Provide the [X, Y] coordinate of the cell's center where the given text is located.  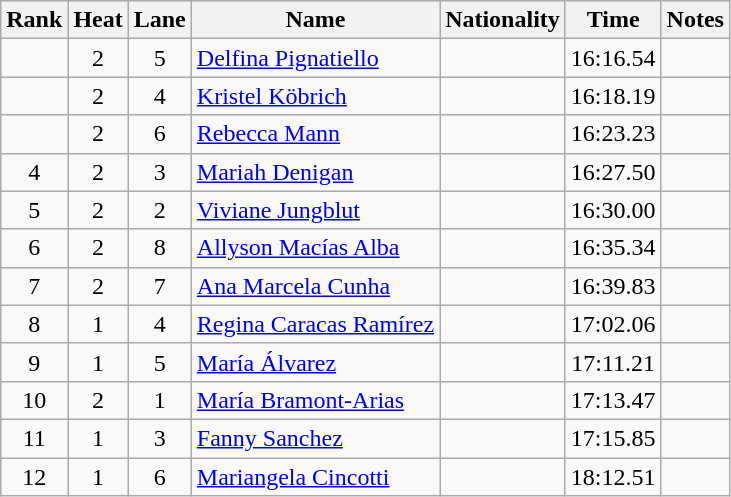
Delfina Pignatiello [315, 58]
Viviane Jungblut [315, 210]
Mariah Denigan [315, 172]
Regina Caracas Ramírez [315, 324]
16:23.23 [613, 134]
Allyson Macías Alba [315, 248]
16:39.83 [613, 286]
17:02.06 [613, 324]
17:13.47 [613, 400]
Nationality [503, 20]
9 [34, 362]
16:30.00 [613, 210]
17:11.21 [613, 362]
Notes [695, 20]
10 [34, 400]
Rank [34, 20]
María Álvarez [315, 362]
Lane [160, 20]
17:15.85 [613, 438]
Ana Marcela Cunha [315, 286]
Mariangela Cincotti [315, 477]
Fanny Sanchez [315, 438]
16:18.19 [613, 96]
16:35.34 [613, 248]
Name [315, 20]
16:16.54 [613, 58]
16:27.50 [613, 172]
12 [34, 477]
Time [613, 20]
Kristel Köbrich [315, 96]
11 [34, 438]
18:12.51 [613, 477]
María Bramont-Arias [315, 400]
Heat [98, 20]
Rebecca Mann [315, 134]
